Scan for the cell matching the given text and deliver its [X, Y] coordinate at center. 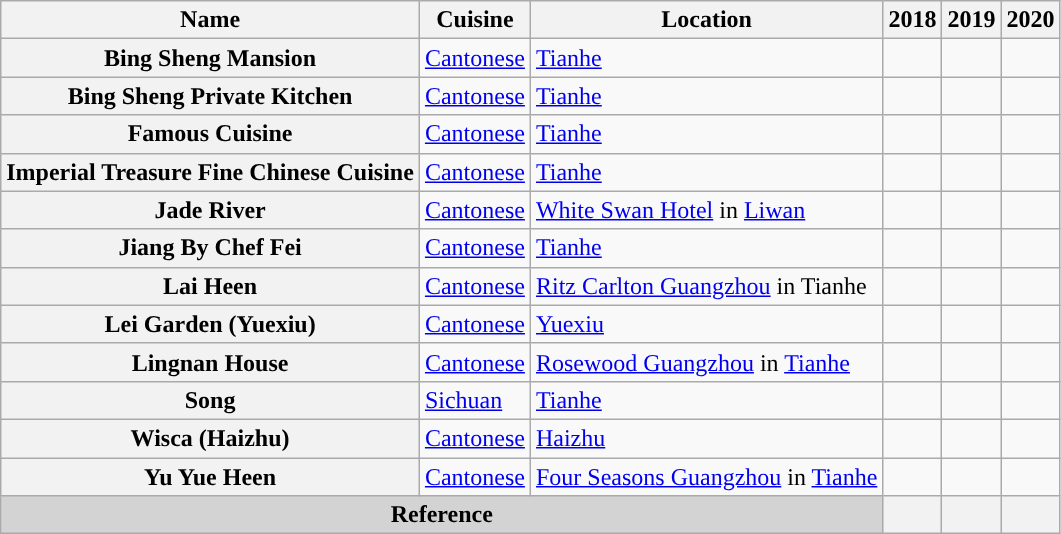
Haizhu [706, 438]
Four Seasons Guangzhou in Tianhe [706, 477]
2018 [912, 20]
Bing Sheng Mansion [210, 58]
Yu Yue Heen [210, 477]
Ritz Carlton Guangzhou in Tianhe [706, 286]
Name [210, 20]
Reference [442, 515]
Lai Heen [210, 286]
Lingnan House [210, 362]
Location [706, 20]
Sichuan [474, 400]
Wisca (Haizhu) [210, 438]
Lei Garden (Yuexiu) [210, 324]
Bing Sheng Private Kitchen [210, 96]
Jiang By Chef Fei [210, 248]
Famous Cuisine [210, 134]
Jade River [210, 210]
2020 [1030, 20]
Song [210, 400]
Imperial Treasure Fine Chinese Cuisine [210, 172]
Rosewood Guangzhou in Tianhe [706, 362]
2019 [972, 20]
Cuisine [474, 20]
Yuexiu [706, 324]
White Swan Hotel in Liwan [706, 210]
